Detect which cell encompasses the target text, then output its (X, Y) center coordinate. 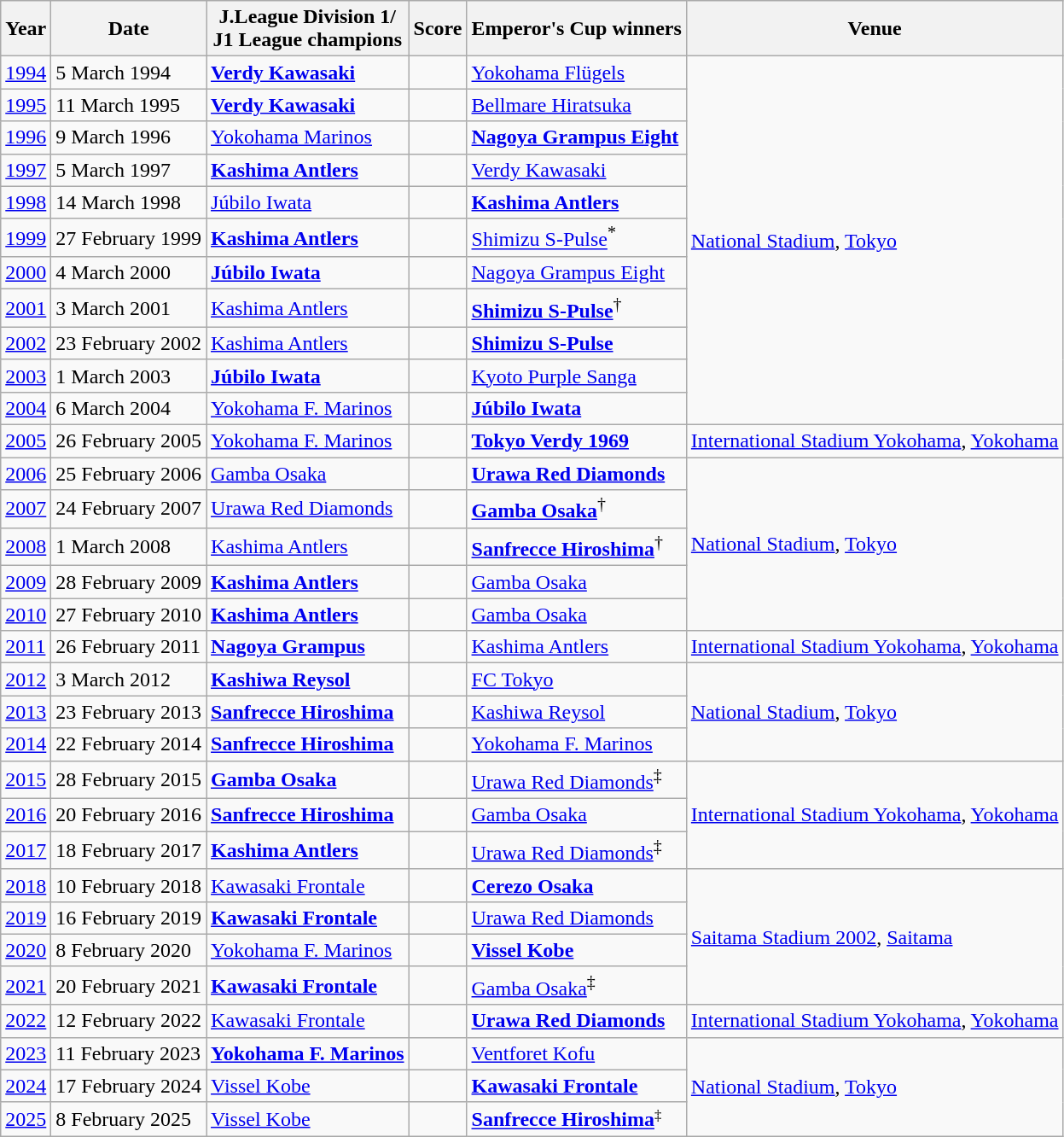
11 March 1995 (129, 105)
2021 (26, 985)
J.League Division 1/J1 League champions (308, 29)
2000 (26, 273)
18 February 2017 (129, 850)
8 February 2020 (129, 950)
14 March 1998 (129, 202)
17 February 2024 (129, 1086)
Date (129, 29)
5 March 1997 (129, 170)
25 February 2006 (129, 474)
FC Tokyo (577, 679)
2007 (26, 509)
1996 (26, 137)
2002 (26, 343)
2015 (26, 780)
Yokohama Marinos (308, 137)
4 March 2000 (129, 273)
2005 (26, 440)
20 February 2021 (129, 985)
Yokohama Flügels (577, 73)
Saitama Stadium 2002, Saitama (875, 937)
Shimizu S-Pulse† (577, 309)
26 February 2011 (129, 647)
3 March 2012 (129, 679)
2018 (26, 885)
28 February 2015 (129, 780)
2011 (26, 647)
9 March 1996 (129, 137)
2025 (26, 1119)
1999 (26, 237)
Year (26, 29)
1 March 2003 (129, 376)
24 February 2007 (129, 509)
Kyoto Purple Sanga (577, 376)
1995 (26, 105)
Cerezo Osaka (577, 885)
Shimizu S-Pulse (577, 343)
1 March 2008 (129, 546)
1994 (26, 73)
3 March 2001 (129, 309)
27 February 1999 (129, 237)
2012 (26, 679)
2001 (26, 309)
1997 (26, 170)
11 February 2023 (129, 1053)
2022 (26, 1021)
27 February 2010 (129, 615)
Nagoya Grampus (308, 647)
2003 (26, 376)
Shimizu S-Pulse* (577, 237)
28 February 2009 (129, 582)
12 February 2022 (129, 1021)
5 March 1994 (129, 73)
2020 (26, 950)
Tokyo Verdy 1969 (577, 440)
Gamba Osaka† (577, 509)
2010 (26, 615)
2008 (26, 546)
Ventforet Kofu (577, 1053)
23 February 2013 (129, 712)
Venue (875, 29)
Emperor's Cup winners (577, 29)
2017 (26, 850)
2004 (26, 408)
22 February 2014 (129, 744)
8 February 2025 (129, 1119)
Sanfrecce Hiroshima‡ (577, 1119)
16 February 2019 (129, 918)
23 February 2002 (129, 343)
2014 (26, 744)
Score (438, 29)
10 February 2018 (129, 885)
2023 (26, 1053)
2006 (26, 474)
2024 (26, 1086)
Bellmare Hiratsuka (577, 105)
2019 (26, 918)
1998 (26, 202)
Sanfrecce Hiroshima† (577, 546)
Gamba Osaka‡ (577, 985)
2016 (26, 815)
2009 (26, 582)
2013 (26, 712)
6 March 2004 (129, 408)
20 February 2016 (129, 815)
26 February 2005 (129, 440)
